From the cell containing the given text, extract its center point as (x, y) coordinate. 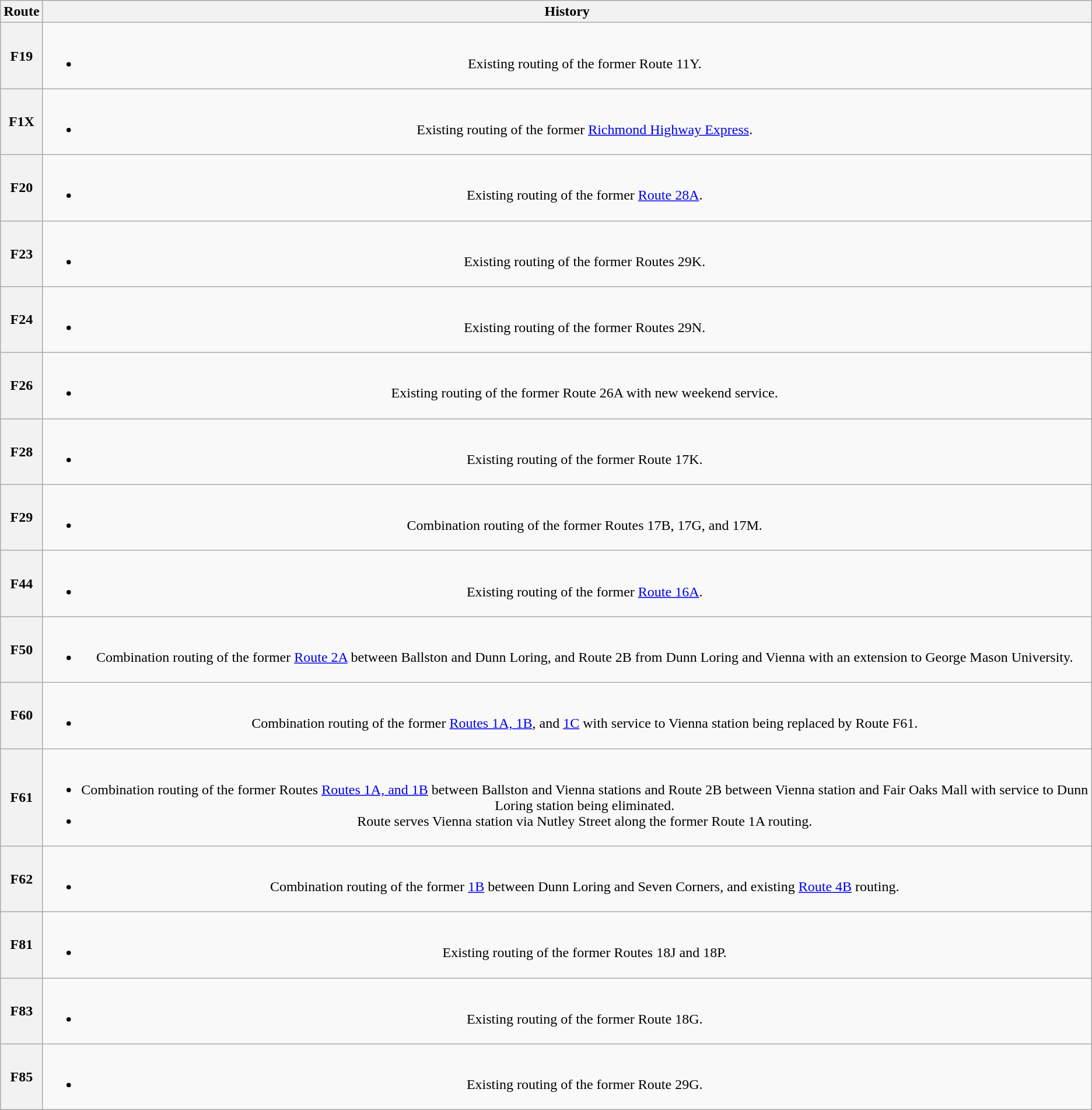
F50 (22, 649)
F24 (22, 320)
F81 (22, 945)
Route (22, 12)
F23 (22, 253)
F83 (22, 1011)
Existing routing of the former Richmond Highway Express. (567, 121)
History (567, 12)
F28 (22, 452)
Existing routing of the former Route 28A. (567, 188)
F62 (22, 879)
Combination routing of the former 1B between Dunn Loring and Seven Corners, and existing Route 4B routing. (567, 879)
F44 (22, 584)
F29 (22, 517)
Combination routing of the former Routes 1A, 1B, and 1C with service to Vienna station being replaced by Route F61. (567, 715)
F60 (22, 715)
Existing routing of the former Route 26A with new weekend service. (567, 385)
Existing routing of the former Routes 18J and 18P. (567, 945)
Existing routing of the former Route 29G. (567, 1077)
Existing routing of the former Routes 29N. (567, 320)
Combination routing of the former Routes 17B, 17G, and 17M. (567, 517)
Existing routing of the former Route 17K. (567, 452)
F1X (22, 121)
F61 (22, 797)
Existing routing of the former Route 16A. (567, 584)
F20 (22, 188)
Existing routing of the former Routes 29K. (567, 253)
Existing routing of the former Route 11Y. (567, 56)
F26 (22, 385)
F19 (22, 56)
Existing routing of the former Route 18G. (567, 1011)
F85 (22, 1077)
